For the text-containing cell, return its midpoint in (X, Y) coordinate format. 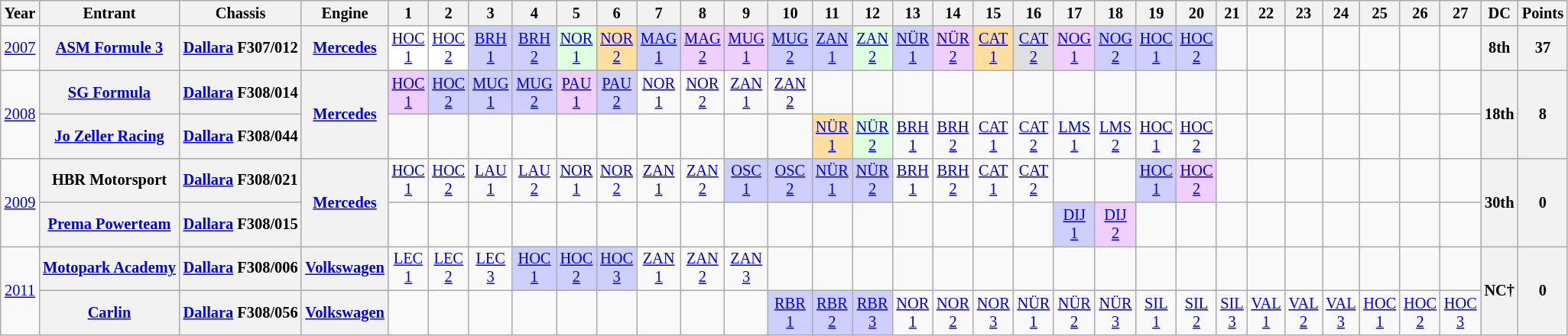
RBR2 (832, 312)
LEC3 (491, 268)
Dallara F307/012 (241, 48)
Dallara F308/015 (241, 225)
Prema Powerteam (109, 225)
4 (534, 13)
Points (1543, 13)
7 (659, 13)
OSC2 (790, 180)
Dallara F308/044 (241, 136)
SIL2 (1197, 312)
25 (1379, 13)
21 (1232, 13)
NOG1 (1074, 48)
LMS1 (1074, 136)
Motopark Academy (109, 268)
DC (1500, 13)
DIJ1 (1074, 225)
Chassis (241, 13)
23 (1304, 13)
6 (616, 13)
Engine (344, 13)
Jo Zeller Racing (109, 136)
2007 (20, 48)
2008 (20, 115)
RBR1 (790, 312)
19 (1156, 13)
15 (994, 13)
PAU1 (576, 92)
ZAN3 (746, 268)
VAL3 (1341, 312)
14 (953, 13)
22 (1266, 13)
NÜR3 (1115, 312)
8th (1500, 48)
Dallara F308/014 (241, 92)
MAG2 (702, 48)
30th (1500, 202)
16 (1034, 13)
NOG2 (1115, 48)
LAU2 (534, 180)
17 (1074, 13)
24 (1341, 13)
13 (913, 13)
ASM Formule 3 (109, 48)
VAL2 (1304, 312)
3 (491, 13)
SIL3 (1232, 312)
NC† (1500, 290)
Dallara F308/056 (241, 312)
20 (1197, 13)
LEC2 (448, 268)
HBR Motorsport (109, 180)
SG Formula (109, 92)
SIL1 (1156, 312)
10 (790, 13)
PAU2 (616, 92)
11 (832, 13)
DIJ2 (1115, 225)
RBR3 (873, 312)
LEC1 (408, 268)
2009 (20, 202)
2011 (20, 290)
Dallara F308/006 (241, 268)
12 (873, 13)
1 (408, 13)
5 (576, 13)
LMS2 (1115, 136)
37 (1543, 48)
OSC1 (746, 180)
27 (1460, 13)
NOR3 (994, 312)
Entrant (109, 13)
18th (1500, 115)
Year (20, 13)
VAL1 (1266, 312)
Carlin (109, 312)
26 (1420, 13)
Dallara F308/021 (241, 180)
18 (1115, 13)
LAU1 (491, 180)
MAG1 (659, 48)
2 (448, 13)
9 (746, 13)
